Pinpoint the cell where the given text exists, returning its [X, Y] midpoint coordinate. 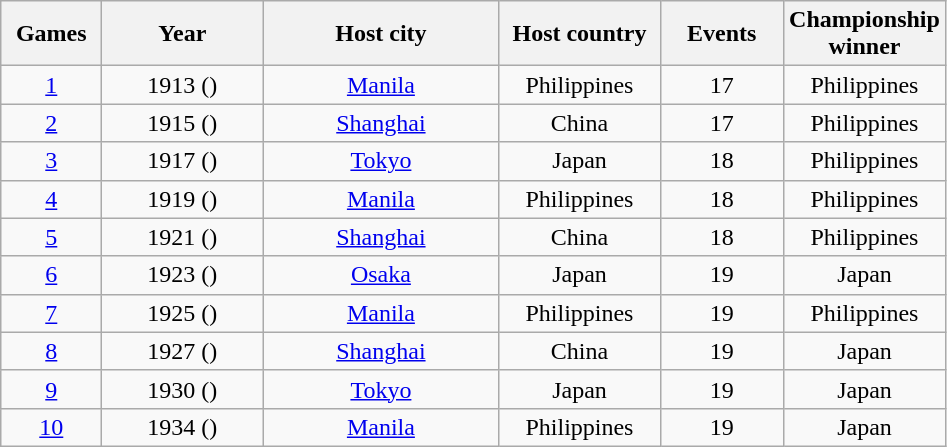
1927 () [182, 351]
1925 () [182, 313]
Events [722, 34]
3 [52, 161]
Year [182, 34]
1913 () [182, 85]
Host city [381, 34]
1923 () [182, 275]
10 [52, 427]
1934 () [182, 427]
1 [52, 85]
1917 () [182, 161]
Host country [580, 34]
1919 () [182, 199]
Osaka [381, 275]
1930 () [182, 389]
2 [52, 123]
1921 () [182, 237]
9 [52, 389]
8 [52, 351]
4 [52, 199]
5 [52, 237]
Games [52, 34]
Championship winner [865, 34]
7 [52, 313]
1915 () [182, 123]
6 [52, 275]
